From the cell containing the given text, extract its center point as [x, y] coordinate. 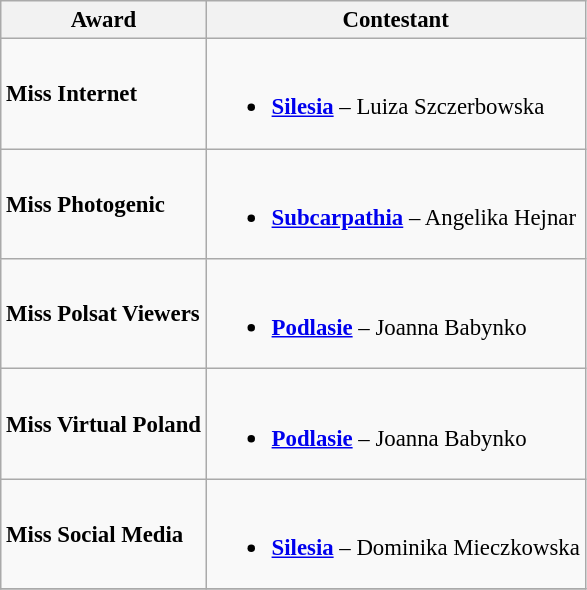
Miss Polsat Viewers [104, 314]
Subcarpathia – Angelika Hejnar [396, 204]
Miss Internet [104, 94]
Miss Social Media [104, 534]
Miss Virtual Poland [104, 424]
Contestant [396, 20]
Silesia – Luiza Szczerbowska [396, 94]
Silesia – Dominika Mieczkowska [396, 534]
Miss Photogenic [104, 204]
Award [104, 20]
